Capture the cell that displays the provided text and extract its (x, y) central coordinate. 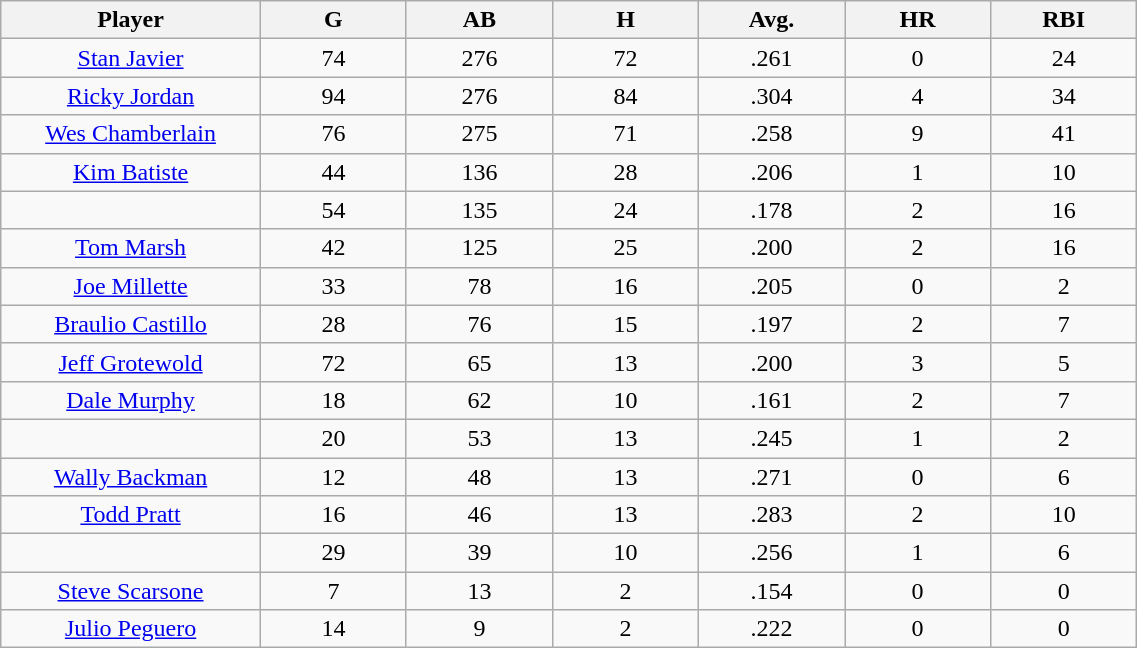
15 (625, 324)
29 (333, 553)
20 (333, 438)
41 (1064, 134)
.205 (771, 286)
Joe Millette (131, 286)
.178 (771, 210)
275 (479, 134)
42 (333, 248)
.154 (771, 591)
Jeff Grotewold (131, 362)
34 (1064, 96)
.206 (771, 172)
Steve Scarsone (131, 591)
.161 (771, 400)
71 (625, 134)
AB (479, 20)
G (333, 20)
53 (479, 438)
48 (479, 477)
Wally Backman (131, 477)
74 (333, 58)
84 (625, 96)
RBI (1064, 20)
.245 (771, 438)
Dale Murphy (131, 400)
H (625, 20)
33 (333, 286)
5 (1064, 362)
94 (333, 96)
.258 (771, 134)
.283 (771, 515)
65 (479, 362)
135 (479, 210)
136 (479, 172)
Braulio Castillo (131, 324)
.222 (771, 629)
Stan Javier (131, 58)
4 (918, 96)
78 (479, 286)
.197 (771, 324)
14 (333, 629)
62 (479, 400)
.256 (771, 553)
54 (333, 210)
Julio Peguero (131, 629)
.261 (771, 58)
12 (333, 477)
Wes Chamberlain (131, 134)
Player (131, 20)
25 (625, 248)
125 (479, 248)
39 (479, 553)
Avg. (771, 20)
.271 (771, 477)
HR (918, 20)
Ricky Jordan (131, 96)
44 (333, 172)
Kim Batiste (131, 172)
18 (333, 400)
Todd Pratt (131, 515)
Tom Marsh (131, 248)
.304 (771, 96)
3 (918, 362)
46 (479, 515)
